Search for the cell housing the specified text and yield its (X, Y) center coordinate. 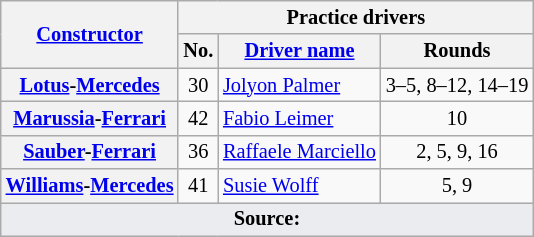
42 (198, 118)
2, 5, 9, 16 (457, 152)
Driver name (300, 51)
Marussia-Ferrari (90, 118)
Jolyon Palmer (300, 85)
Practice drivers (356, 17)
Constructor (90, 34)
30 (198, 85)
Fabio Leimer (300, 118)
3–5, 8–12, 14–19 (457, 85)
Raffaele Marciello (300, 152)
5, 9 (457, 186)
36 (198, 152)
Source: (267, 219)
No. (198, 51)
Rounds (457, 51)
Susie Wolff (300, 186)
Sauber-Ferrari (90, 152)
10 (457, 118)
41 (198, 186)
Lotus-Mercedes (90, 85)
Williams-Mercedes (90, 186)
